Detect which cell encompasses the target text, then output its (x, y) center coordinate. 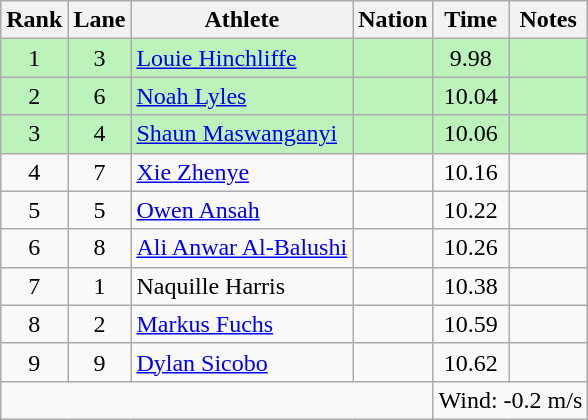
Dylan Sicobo (242, 362)
Noah Lyles (242, 96)
Shaun Maswanganyi (242, 134)
Athlete (242, 20)
Notes (548, 20)
Owen Ansah (242, 210)
Time (470, 20)
Rank (34, 20)
10.59 (470, 324)
Markus Fuchs (242, 324)
Ali Anwar Al-Balushi (242, 248)
10.16 (470, 172)
Nation (393, 20)
Xie Zhenye (242, 172)
Wind: -0.2 m/s (510, 400)
Lane (100, 20)
10.04 (470, 96)
Naquille Harris (242, 286)
10.62 (470, 362)
10.26 (470, 248)
10.22 (470, 210)
10.06 (470, 134)
10.38 (470, 286)
Louie Hinchliffe (242, 58)
9.98 (470, 58)
